Extract the [X, Y] coordinate from the center of the cell holding the provided text.  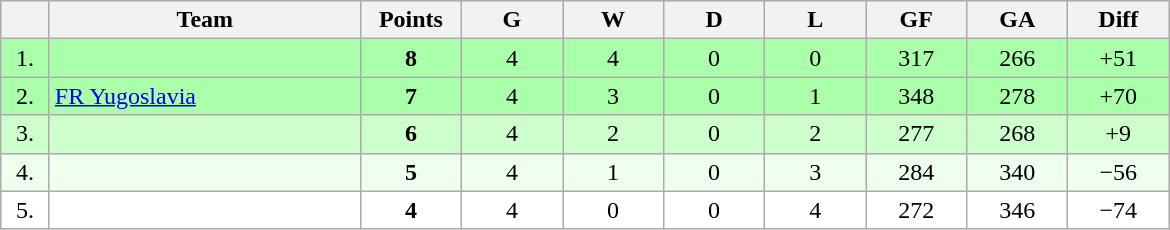
Points [410, 20]
D [714, 20]
−56 [1118, 172]
+51 [1118, 58]
1. [26, 58]
268 [1018, 134]
G [512, 20]
3. [26, 134]
7 [410, 96]
Team [204, 20]
317 [916, 58]
272 [916, 210]
8 [410, 58]
6 [410, 134]
2. [26, 96]
W [612, 20]
L [816, 20]
278 [1018, 96]
4. [26, 172]
266 [1018, 58]
FR Yugoslavia [204, 96]
277 [916, 134]
GF [916, 20]
Diff [1118, 20]
284 [916, 172]
+70 [1118, 96]
−74 [1118, 210]
340 [1018, 172]
348 [916, 96]
5 [410, 172]
5. [26, 210]
GA [1018, 20]
346 [1018, 210]
+9 [1118, 134]
